Locate the cell with the specified text and output its [x, y] center coordinate. 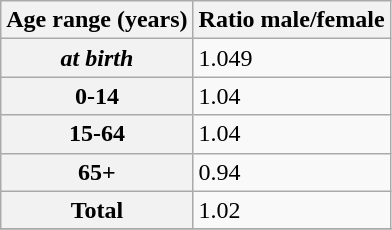
15-64 [97, 134]
Age range (years) [97, 20]
65+ [97, 172]
1.02 [292, 210]
at birth [97, 58]
0.94 [292, 172]
Ratio male/female [292, 20]
0-14 [97, 96]
1.049 [292, 58]
Total [97, 210]
